Search for the cell housing the specified text and yield its (x, y) center coordinate. 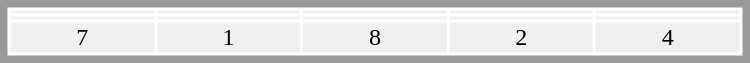
7 (82, 37)
2 (522, 37)
1 (228, 37)
8 (374, 37)
4 (668, 37)
